For the text-containing cell, return its midpoint in (X, Y) coordinate format. 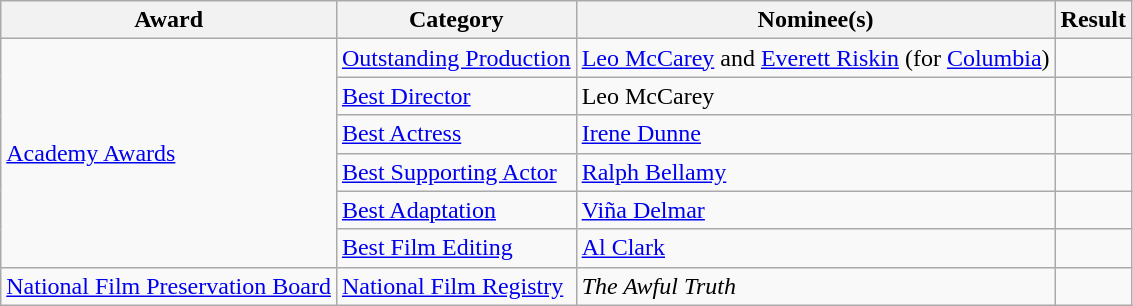
Viña Delmar (816, 210)
Leo McCarey (816, 96)
Al Clark (816, 248)
Best Actress (456, 134)
The Awful Truth (816, 286)
Nominee(s) (816, 20)
Ralph Bellamy (816, 172)
National Film Registry (456, 286)
Category (456, 20)
Best Film Editing (456, 248)
Irene Dunne (816, 134)
Best Director (456, 96)
Academy Awards (169, 153)
National Film Preservation Board (169, 286)
Award (169, 20)
Leo McCarey and Everett Riskin (for Columbia) (816, 58)
Result (1093, 20)
Best Adaptation (456, 210)
Outstanding Production (456, 58)
Best Supporting Actor (456, 172)
